Identify which cell holds the provided text, then report its (X, Y) central coordinate. 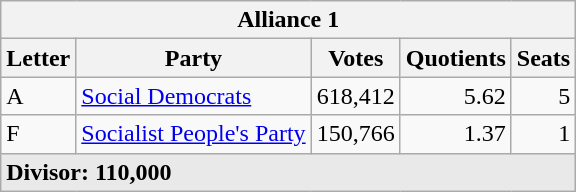
5 (543, 96)
Alliance 1 (288, 20)
Seats (543, 58)
Letter (38, 58)
A (38, 96)
1 (543, 134)
1.37 (456, 134)
Quotients (456, 58)
Socialist People's Party (194, 134)
Social Democrats (194, 96)
150,766 (356, 134)
F (38, 134)
Votes (356, 58)
Divisor: 110,000 (288, 172)
618,412 (356, 96)
Party (194, 58)
5.62 (456, 96)
